Determine the (X, Y) coordinate at the center of the cell enclosing the given text.  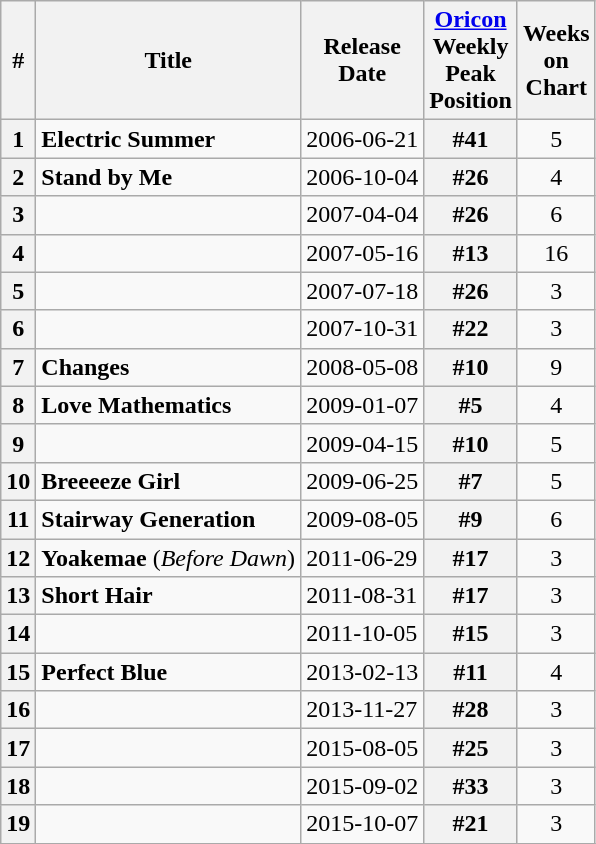
2007-07-18 (362, 291)
19 (18, 824)
Yoakemae (Before Dawn) (168, 557)
2 (18, 177)
17 (18, 748)
Love Mathematics (168, 405)
ReleaseDate (362, 60)
2011-10-05 (362, 634)
2008-05-08 (362, 367)
13 (18, 596)
2009-06-25 (362, 481)
#15 (471, 634)
Breeeeze Girl (168, 481)
Electric Summer (168, 139)
#28 (471, 710)
14 (18, 634)
OriconWeeklyPeakPosition (471, 60)
#21 (471, 824)
7 (18, 367)
#13 (471, 253)
2007-10-31 (362, 329)
#33 (471, 786)
Title (168, 60)
2009-08-05 (362, 519)
2015-09-02 (362, 786)
18 (18, 786)
15 (18, 672)
2007-04-04 (362, 215)
8 (18, 405)
10 (18, 481)
#41 (471, 139)
2015-10-07 (362, 824)
Short Hair (168, 596)
Weeks onChart (556, 60)
2009-04-15 (362, 443)
Stand by Me (168, 177)
11 (18, 519)
2011-06-29 (362, 557)
2007-05-16 (362, 253)
#25 (471, 748)
#11 (471, 672)
1 (18, 139)
2006-06-21 (362, 139)
2006-10-04 (362, 177)
Changes (168, 367)
2015-08-05 (362, 748)
2009-01-07 (362, 405)
2013-02-13 (362, 672)
Perfect Blue (168, 672)
2013-11-27 (362, 710)
#5 (471, 405)
#7 (471, 481)
# (18, 60)
12 (18, 557)
#9 (471, 519)
Stairway Generation (168, 519)
2011-08-31 (362, 596)
#22 (471, 329)
